Locate the cell with the specified text and output its [X, Y] center coordinate. 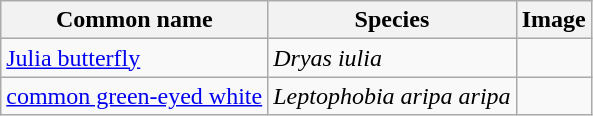
Julia butterfly [134, 58]
Dryas iulia [392, 58]
common green-eyed white [134, 96]
Species [392, 20]
Common name [134, 20]
Image [554, 20]
Leptophobia aripa aripa [392, 96]
